Output the [X, Y] coordinate of the center of the cell containing the given text.  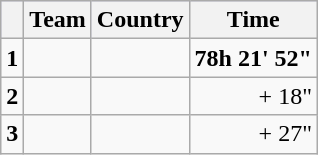
3 [12, 134]
78h 21' 52" [253, 58]
2 [12, 96]
1 [12, 58]
Country [140, 20]
+ 18" [253, 96]
Team [58, 20]
+ 27" [253, 134]
Time [253, 20]
